Find where the given text appears and provide that cell's center as [x, y] coordinate. 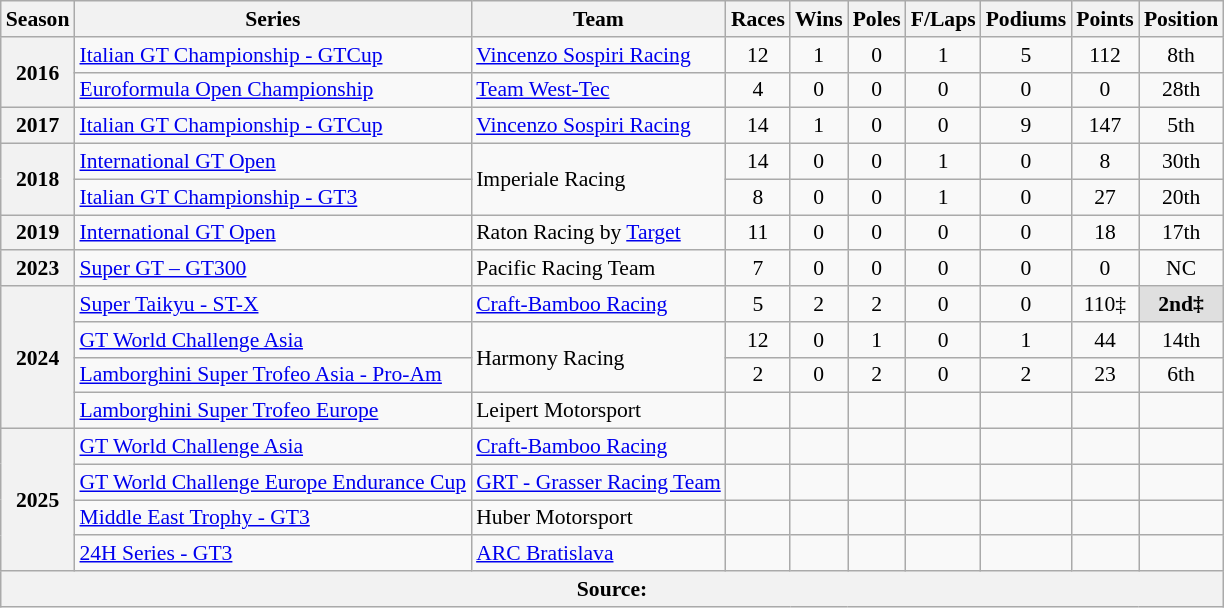
Podiums [1026, 19]
Team West-Tec [598, 90]
Lamborghini Super Trofeo Asia - Pro-Am [272, 375]
9 [1026, 126]
2017 [38, 126]
Harmony Racing [598, 358]
2019 [38, 233]
6th [1181, 375]
20th [1181, 197]
Source: [612, 589]
2016 [38, 72]
30th [1181, 162]
11 [758, 233]
2025 [38, 500]
F/Laps [944, 19]
Euroformula Open Championship [272, 90]
7 [758, 269]
2018 [38, 180]
8th [1181, 55]
Pacific Racing Team [598, 269]
Italian GT Championship - GT3 [272, 197]
28th [1181, 90]
18 [1105, 233]
GT World Challenge Europe Endurance Cup [272, 482]
Season [38, 19]
5th [1181, 126]
Races [758, 19]
112 [1105, 55]
Wins [819, 19]
2023 [38, 269]
Position [1181, 19]
Points [1105, 19]
17th [1181, 233]
Team [598, 19]
NC [1181, 269]
Super GT – GT300 [272, 269]
23 [1105, 375]
Poles [877, 19]
ARC Bratislava [598, 554]
44 [1105, 340]
Middle East Trophy - GT3 [272, 518]
GRT - Grasser Racing Team [598, 482]
110‡ [1105, 304]
Series [272, 19]
Leipert Motorsport [598, 411]
Lamborghini Super Trofeo Europe [272, 411]
Imperiale Racing [598, 180]
4 [758, 90]
2024 [38, 357]
27 [1105, 197]
Huber Motorsport [598, 518]
Raton Racing by Target [598, 233]
Super Taikyu - ST-X [272, 304]
14th [1181, 340]
24H Series - GT3 [272, 554]
2nd‡ [1181, 304]
147 [1105, 126]
